Extract the (X, Y) coordinate from the center of the cell holding the provided text.  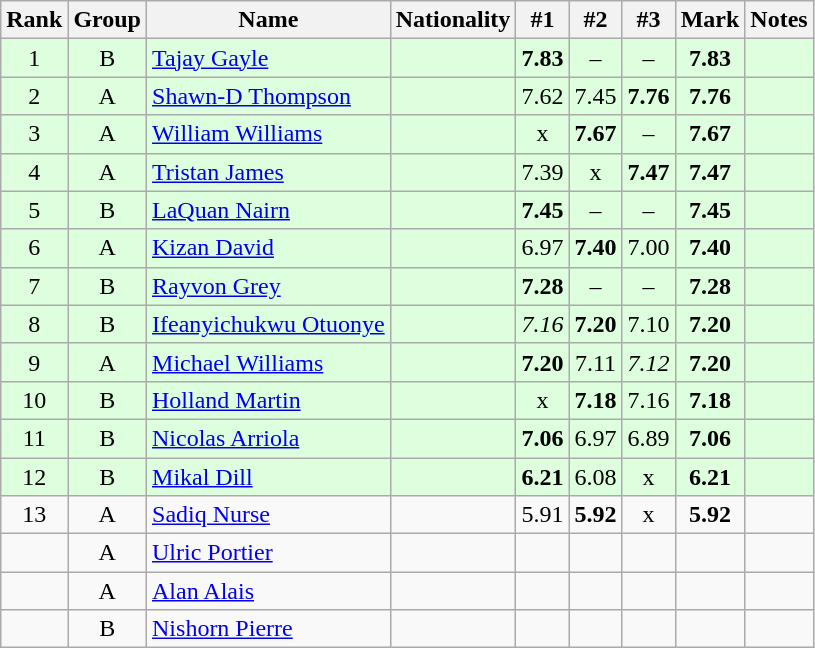
7.62 (542, 96)
Nicolas Arriola (269, 438)
Nishorn Pierre (269, 629)
6.08 (596, 477)
William Williams (269, 134)
12 (34, 477)
7.11 (596, 362)
Rayvon Grey (269, 286)
7.39 (542, 172)
3 (34, 134)
7.00 (648, 248)
Name (269, 20)
11 (34, 438)
Ulric Portier (269, 553)
Tajay Gayle (269, 58)
LaQuan Nairn (269, 210)
9 (34, 362)
#2 (596, 20)
Mikal Dill (269, 477)
Kizan David (269, 248)
1 (34, 58)
#3 (648, 20)
7.12 (648, 362)
Ifeanyichukwu Otuonye (269, 324)
8 (34, 324)
10 (34, 400)
Shawn-D Thompson (269, 96)
Rank (34, 20)
2 (34, 96)
Michael Williams (269, 362)
4 (34, 172)
Mark (710, 20)
7.10 (648, 324)
5 (34, 210)
Holland Martin (269, 400)
6 (34, 248)
Alan Alais (269, 591)
7 (34, 286)
6.89 (648, 438)
13 (34, 515)
#1 (542, 20)
Nationality (453, 20)
5.91 (542, 515)
Group (108, 20)
Tristan James (269, 172)
Sadiq Nurse (269, 515)
Notes (779, 20)
